Extract the [x, y] coordinate from the center of the cell holding the provided text.  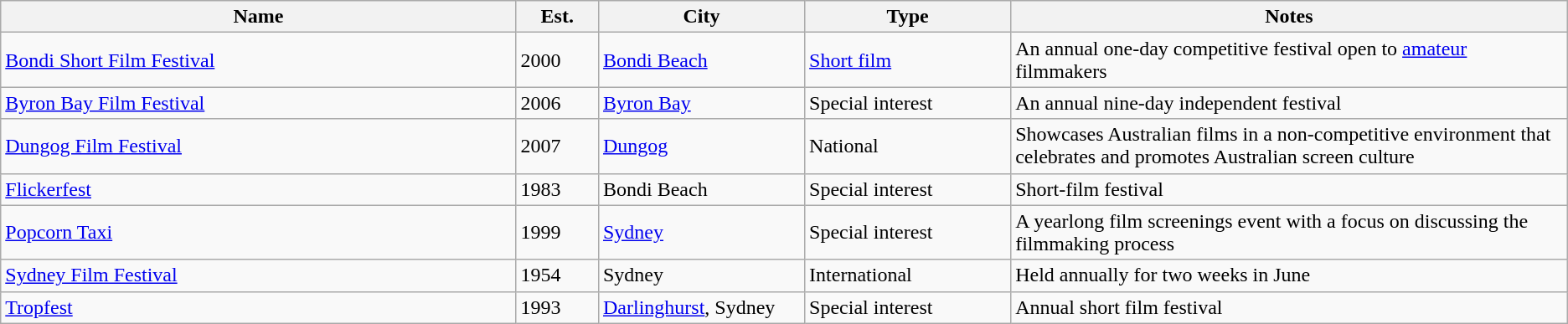
Sydney Film Festival [258, 275]
Flickerfest [258, 189]
Dungog Film Festival [258, 146]
Short-film festival [1290, 189]
2007 [557, 146]
Popcorn Taxi [258, 233]
Est. [557, 17]
Byron Bay Film Festival [258, 103]
City [701, 17]
International [908, 275]
1993 [557, 307]
Notes [1290, 17]
Annual short film festival [1290, 307]
Name [258, 17]
1999 [557, 233]
1983 [557, 189]
Showcases Australian films in a non-competitive environment that celebrates and promotes Australian screen culture [1290, 146]
An annual nine-day independent festival [1290, 103]
National [908, 146]
An annual one-day competitive festival open to amateur filmmakers [1290, 60]
2000 [557, 60]
Held annually for two weeks in June [1290, 275]
Tropfest [258, 307]
Type [908, 17]
Dungog [701, 146]
Byron Bay [701, 103]
1954 [557, 275]
Bondi Short Film Festival [258, 60]
2006 [557, 103]
Short film [908, 60]
Darlinghurst, Sydney [701, 307]
A yearlong film screenings event with a focus on discussing the filmmaking process [1290, 233]
